Search for the cell housing the specified text and yield its (X, Y) center coordinate. 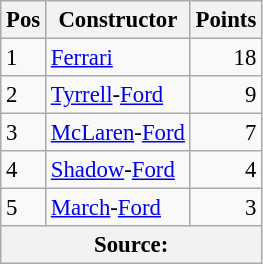
Ferrari (118, 58)
Source: (132, 245)
Shadow-Ford (118, 170)
Constructor (118, 20)
18 (226, 58)
Pos (24, 20)
9 (226, 95)
Points (226, 20)
Tyrrell-Ford (118, 95)
5 (24, 208)
7 (226, 133)
March-Ford (118, 208)
2 (24, 95)
1 (24, 58)
McLaren-Ford (118, 133)
